Capture the cell that displays the provided text and extract its (X, Y) central coordinate. 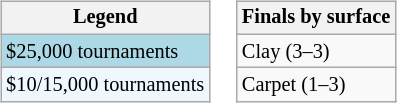
Legend (105, 18)
Clay (3–3) (316, 51)
Finals by surface (316, 18)
$25,000 tournaments (105, 51)
$10/15,000 tournaments (105, 85)
Carpet (1–3) (316, 85)
